Output the [X, Y] coordinate of the center of the cell containing the given text.  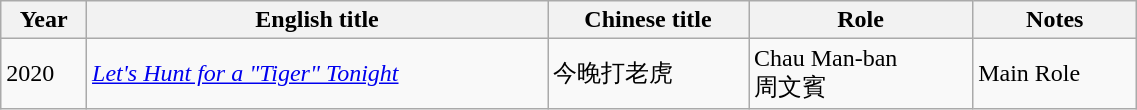
Notes [1055, 20]
Main Role [1055, 74]
Year [44, 20]
2020 [44, 74]
Chau Man-ban周文賓 [860, 74]
Role [860, 20]
Chinese title [648, 20]
English title [318, 20]
Let's Hunt for a "Tiger" Tonight [318, 74]
今晚打老虎 [648, 74]
